Determine the (X, Y) coordinate at the center of the cell enclosing the given text.  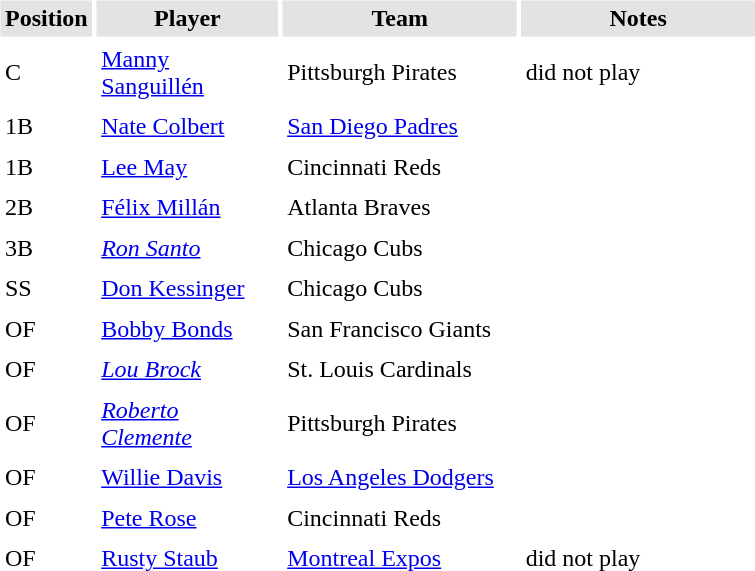
Roberto Clemente (188, 424)
Manny Sanguillén (188, 72)
did not play (638, 72)
San Francisco Giants (400, 329)
San Diego Padres (400, 126)
Félix Millán (188, 208)
C (46, 72)
Position (46, 18)
SS (46, 288)
2B (46, 208)
3B (46, 248)
Los Angeles Dodgers (400, 478)
Lou Brock (188, 370)
Ron Santo (188, 248)
Notes (638, 18)
St. Louis Cardinals (400, 370)
Don Kessinger (188, 288)
Lee May (188, 167)
Pete Rose (188, 518)
Nate Colbert (188, 126)
Team (400, 18)
Willie Davis (188, 478)
Atlanta Braves (400, 208)
Player (188, 18)
Bobby Bonds (188, 329)
